Find where the given text appears and provide that cell's center as [x, y] coordinate. 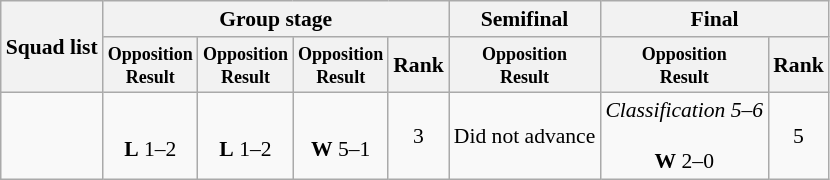
5 [798, 136]
Classification 5–6W 2–0 [684, 136]
Semifinal [525, 19]
W 5–1 [340, 136]
Final [714, 19]
Group stage [276, 19]
Did not advance [525, 136]
Squad list [52, 47]
3 [418, 136]
